Search for the cell housing the specified text and yield its [x, y] center coordinate. 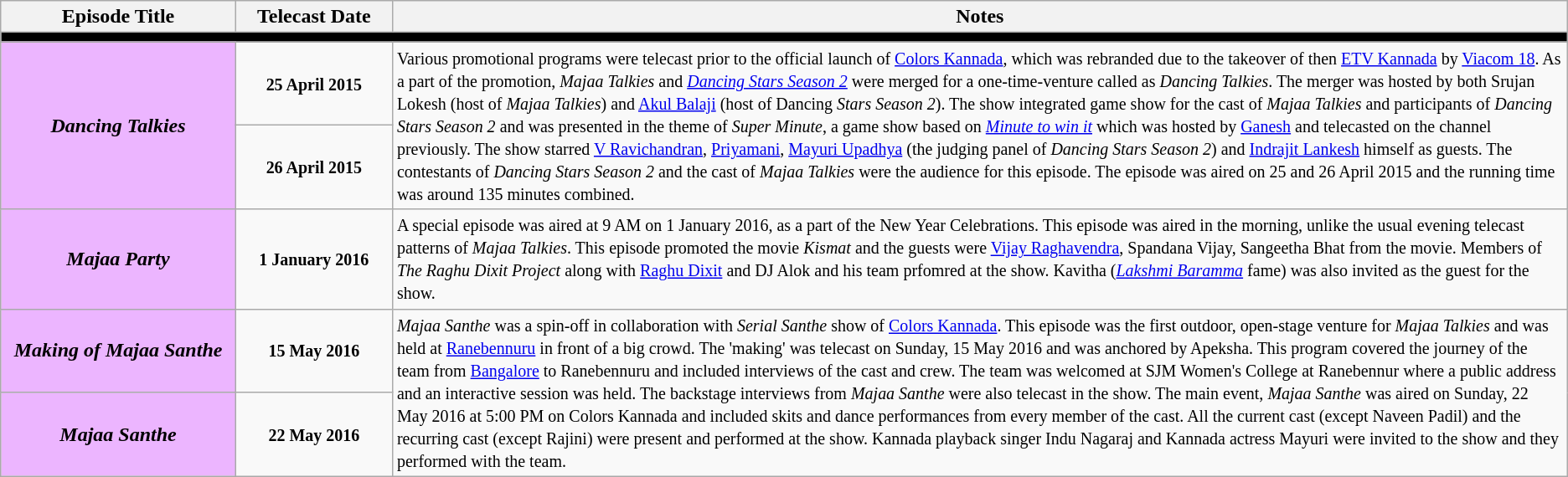
1 January 2016 [313, 259]
25 April 2015 [313, 84]
15 May 2016 [313, 351]
Making of Majaa Santhe [119, 351]
Telecast Date [313, 17]
Dancing Talkies [119, 126]
26 April 2015 [313, 167]
22 May 2016 [313, 434]
Majaa Party [119, 259]
Notes [980, 17]
Episode Title [119, 17]
Majaa Santhe [119, 434]
